Find where the given text appears and provide that cell's center as [X, Y] coordinate. 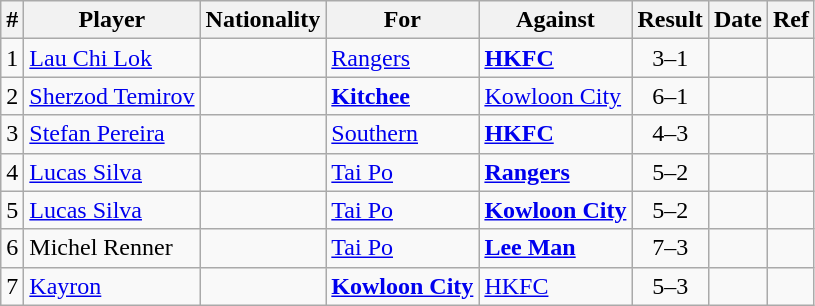
7 [12, 286]
Ref [790, 20]
5 [12, 210]
Result [670, 20]
4–3 [670, 134]
7–3 [670, 248]
3–1 [670, 58]
Stefan Pereira [112, 134]
Sherzod Temirov [112, 96]
6–1 [670, 96]
3 [12, 134]
For [402, 20]
1 [12, 58]
Lee Man [556, 248]
Kitchee [402, 96]
# [12, 20]
5–3 [670, 286]
Nationality [263, 20]
6 [12, 248]
Kayron [112, 286]
Southern [402, 134]
4 [12, 172]
2 [12, 96]
Date [738, 20]
Michel Renner [112, 248]
Player [112, 20]
Lau Chi Lok [112, 58]
Against [556, 20]
